Provide the (X, Y) coordinate of the cell's center where the given text is located.  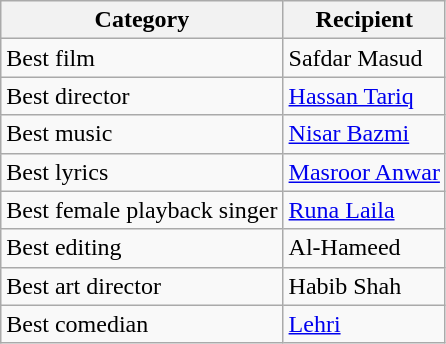
Best director (142, 96)
Al-Hameed (364, 248)
Best film (142, 58)
Best art director (142, 286)
Masroor Anwar (364, 172)
Habib Shah (364, 286)
Safdar Masud (364, 58)
Best comedian (142, 324)
Best female playback singer (142, 210)
Nisar Bazmi (364, 134)
Runa Laila (364, 210)
Hassan Tariq (364, 96)
Best lyrics (142, 172)
Category (142, 20)
Best music (142, 134)
Lehri (364, 324)
Recipient (364, 20)
Best editing (142, 248)
